Detect which cell encompasses the target text, then output its (x, y) center coordinate. 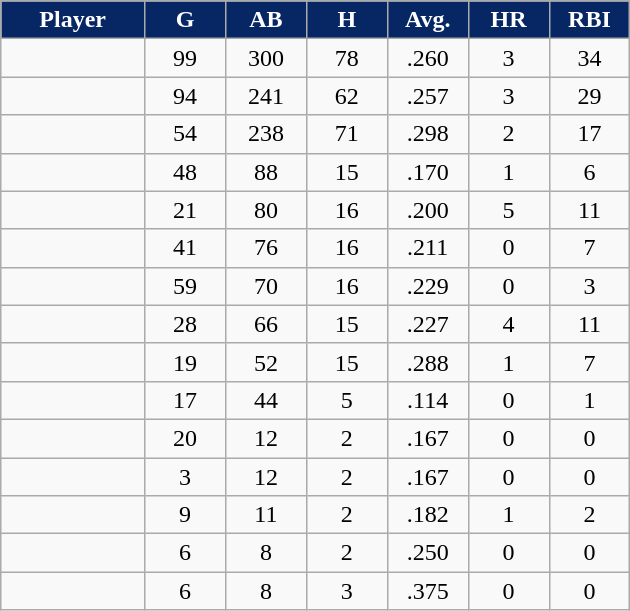
34 (590, 58)
4 (508, 324)
.250 (428, 553)
.182 (428, 515)
99 (186, 58)
76 (266, 248)
Player (73, 20)
.211 (428, 248)
29 (590, 96)
HR (508, 20)
62 (346, 96)
59 (186, 286)
48 (186, 172)
AB (266, 20)
28 (186, 324)
.227 (428, 324)
238 (266, 134)
.114 (428, 400)
H (346, 20)
66 (266, 324)
78 (346, 58)
88 (266, 172)
.288 (428, 362)
Avg. (428, 20)
G (186, 20)
20 (186, 438)
21 (186, 210)
RBI (590, 20)
.375 (428, 591)
41 (186, 248)
52 (266, 362)
.298 (428, 134)
.257 (428, 96)
70 (266, 286)
.200 (428, 210)
71 (346, 134)
.229 (428, 286)
80 (266, 210)
.260 (428, 58)
94 (186, 96)
241 (266, 96)
54 (186, 134)
300 (266, 58)
44 (266, 400)
9 (186, 515)
19 (186, 362)
.170 (428, 172)
